Provide the (x, y) coordinate of the cell's center where the given text is located.  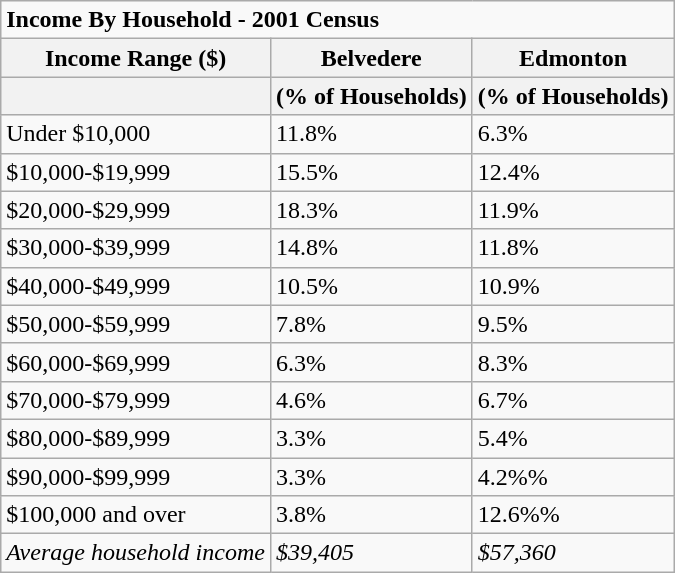
7.8% (371, 324)
Average household income (136, 553)
$50,000-$59,999 (136, 324)
Belvedere (371, 58)
10.9% (573, 286)
$70,000-$79,999 (136, 400)
$80,000-$89,999 (136, 438)
15.5% (371, 172)
Income By Household - 2001 Census (338, 20)
$100,000 and over (136, 515)
6.7% (573, 400)
Income Range ($) (136, 58)
3.8% (371, 515)
Edmonton (573, 58)
$39,405 (371, 553)
10.5% (371, 286)
$57,360 (573, 553)
$30,000-$39,999 (136, 248)
12.4% (573, 172)
$60,000-$69,999 (136, 362)
11.9% (573, 210)
4.6% (371, 400)
18.3% (371, 210)
12.6%% (573, 515)
14.8% (371, 248)
$40,000-$49,999 (136, 286)
$20,000-$29,999 (136, 210)
$10,000-$19,999 (136, 172)
8.3% (573, 362)
Under $10,000 (136, 134)
$90,000-$99,999 (136, 477)
9.5% (573, 324)
5.4% (573, 438)
4.2%% (573, 477)
